Locate the cell with the specified text and output its (X, Y) center coordinate. 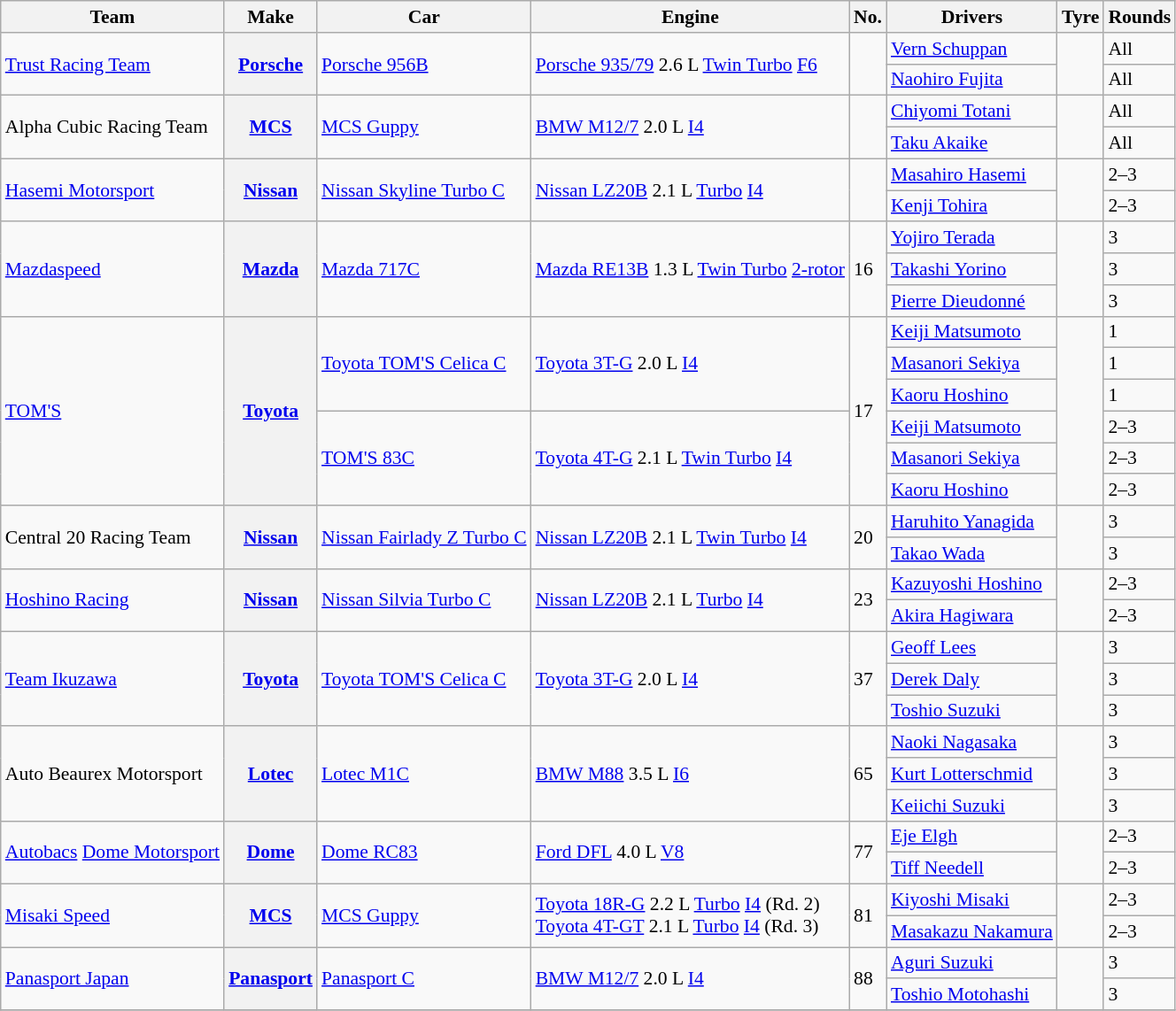
Naoki Nagasaka (972, 743)
Misaki Speed (112, 915)
Make (271, 17)
Toyota 18R-G 2.2 L Turbo I4 (Rd. 2)Toyota 4T-GT 2.1 L Turbo I4 (Rd. 3) (691, 915)
Rounds (1139, 17)
Central 20 Racing Team (112, 536)
23 (868, 600)
Toshio Motohashi (972, 995)
Lotec M1C (424, 774)
Toshio Suzuki (972, 711)
Nissan Skyline Turbo C (424, 189)
17 (868, 411)
Engine (691, 17)
Porsche (271, 64)
Kenji Tohira (972, 206)
Masahiro Hasemi (972, 174)
Mazda RE13B 1.3 L Twin Turbo 2-rotor (691, 269)
Panasport C (424, 979)
65 (868, 774)
Chiyomi Totani (972, 112)
Dome (271, 852)
Drivers (972, 17)
Team Ikuzawa (112, 680)
Porsche 956B (424, 64)
Masakazu Nakamura (972, 931)
Naohiro Fujita (972, 80)
Dome RC83 (424, 852)
Car (424, 17)
Autobacs Dome Motorsport (112, 852)
16 (868, 269)
Aguri Suzuki (972, 963)
Nissan Silvia Turbo C (424, 600)
Ford DFL 4.0 L V8 (691, 852)
Pierre Dieudonné (972, 301)
Kurt Lotterschmid (972, 774)
Team (112, 17)
Hoshino Racing (112, 600)
Panasport Japan (112, 979)
Keiichi Suzuki (972, 806)
Haruhito Yanagida (972, 521)
Takao Wada (972, 553)
BMW M88 3.5 L I6 (691, 774)
Trust Racing Team (112, 64)
Vern Schuppan (972, 49)
Takashi Yorino (972, 269)
Mazdaspeed (112, 269)
Kiyoshi Misaki (972, 900)
Toyota 4T-G 2.1 L Twin Turbo I4 (691, 459)
Nissan LZ20B 2.1 L Twin Turbo I4 (691, 536)
88 (868, 979)
77 (868, 852)
Panasport (271, 979)
TOM'S 83C (424, 459)
Akira Hagiwara (972, 616)
Porsche 935/79 2.6 L Twin Turbo F6 (691, 64)
Alpha Cubic Racing Team (112, 127)
Tiff Needell (972, 868)
Geoff Lees (972, 648)
Kazuyoshi Hoshino (972, 584)
Eje Elgh (972, 837)
Mazda (271, 269)
TOM'S (112, 411)
Yojiro Terada (972, 238)
Mazda 717C (424, 269)
Auto Beaurex Motorsport (112, 774)
Derek Daly (972, 679)
81 (868, 915)
37 (868, 680)
Lotec (271, 774)
20 (868, 536)
No. (868, 17)
Nissan Fairlady Z Turbo C (424, 536)
Hasemi Motorsport (112, 189)
Tyre (1080, 17)
Taku Akaike (972, 143)
